Locate the cell with the specified text and output its [X, Y] center coordinate. 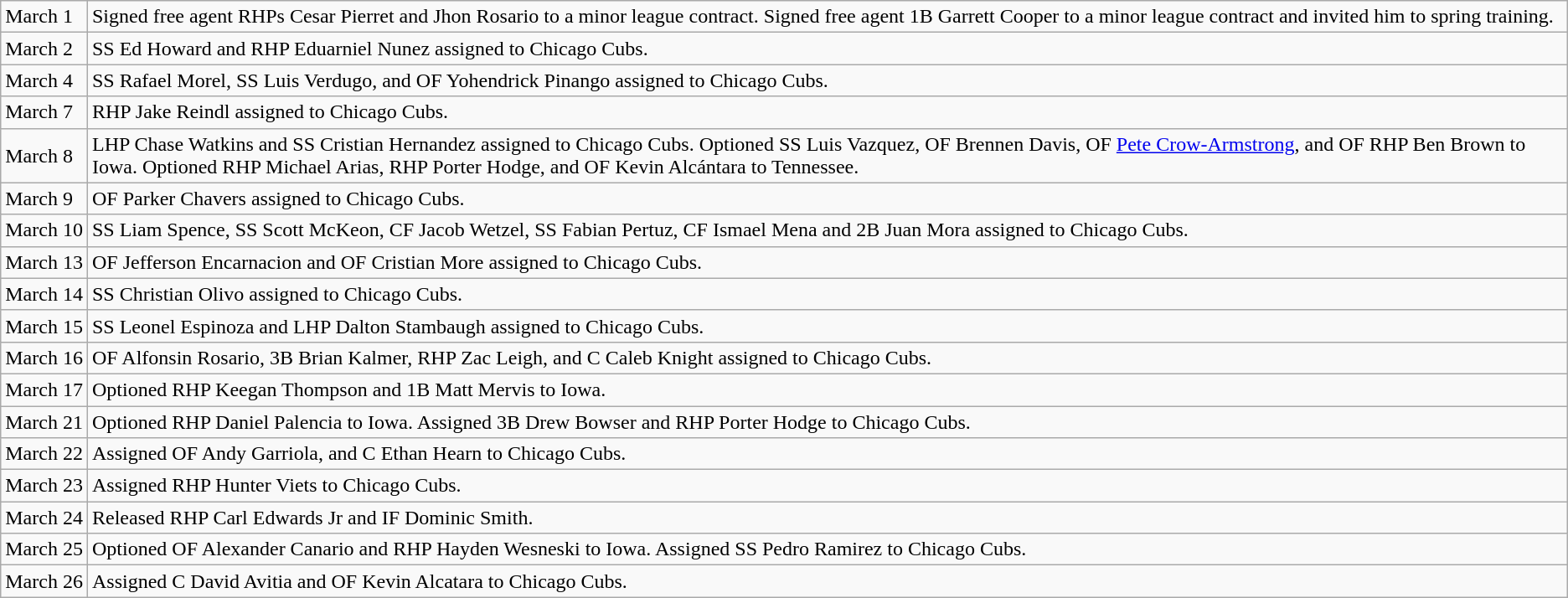
March 17 [44, 389]
March 26 [44, 581]
March 21 [44, 421]
March 13 [44, 262]
SS Leonel Espinoza and LHP Dalton Stambaugh assigned to Chicago Cubs. [828, 326]
SS Ed Howard and RHP Eduarniel Nunez assigned to Chicago Cubs. [828, 49]
March 15 [44, 326]
March 2 [44, 49]
OF Alfonsin Rosario, 3B Brian Kalmer, RHP Zac Leigh, and C Caleb Knight assigned to Chicago Cubs. [828, 358]
RHP Jake Reindl assigned to Chicago Cubs. [828, 112]
OF Jefferson Encarnacion and OF Cristian More assigned to Chicago Cubs. [828, 262]
March 1 [44, 17]
SS Rafael Morel, SS Luis Verdugo, and OF Yohendrick Pinango assigned to Chicago Cubs. [828, 80]
OF Parker Chavers assigned to Chicago Cubs. [828, 198]
March 8 [44, 156]
March 24 [44, 518]
Assigned OF Andy Garriola, and C Ethan Hearn to Chicago Cubs. [828, 454]
March 25 [44, 549]
March 22 [44, 454]
March 9 [44, 198]
SS Christian Olivo assigned to Chicago Cubs. [828, 294]
March 7 [44, 112]
March 4 [44, 80]
Assigned RHP Hunter Viets to Chicago Cubs. [828, 486]
March 10 [44, 230]
SS Liam Spence, SS Scott McKeon, CF Jacob Wetzel, SS Fabian Pertuz, CF Ismael Mena and 2B Juan Mora assigned to Chicago Cubs. [828, 230]
Optioned RHP Keegan Thompson and 1B Matt Mervis to Iowa. [828, 389]
Optioned RHP Daniel Palencia to Iowa. Assigned 3B Drew Bowser and RHP Porter Hodge to Chicago Cubs. [828, 421]
March 23 [44, 486]
March 14 [44, 294]
Optioned OF Alexander Canario and RHP Hayden Wesneski to Iowa. Assigned SS Pedro Ramirez to Chicago Cubs. [828, 549]
March 16 [44, 358]
Released RHP Carl Edwards Jr and IF Dominic Smith. [828, 518]
Assigned C David Avitia and OF Kevin Alcatara to Chicago Cubs. [828, 581]
